Extract the (X, Y) coordinate from the center of the cell holding the provided text.  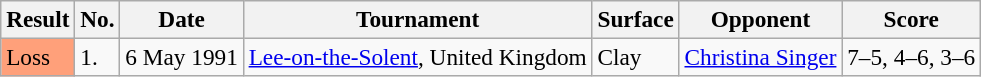
Opponent (760, 19)
Tournament (418, 19)
Date (182, 19)
Clay (636, 57)
Lee-on-the-Solent, United Kingdom (418, 57)
Loss (38, 57)
1. (98, 57)
Surface (636, 19)
Christina Singer (760, 57)
Result (38, 19)
6 May 1991 (182, 57)
Score (912, 19)
7–5, 4–6, 3–6 (912, 57)
No. (98, 19)
